Search for the cell housing the specified text and yield its [x, y] center coordinate. 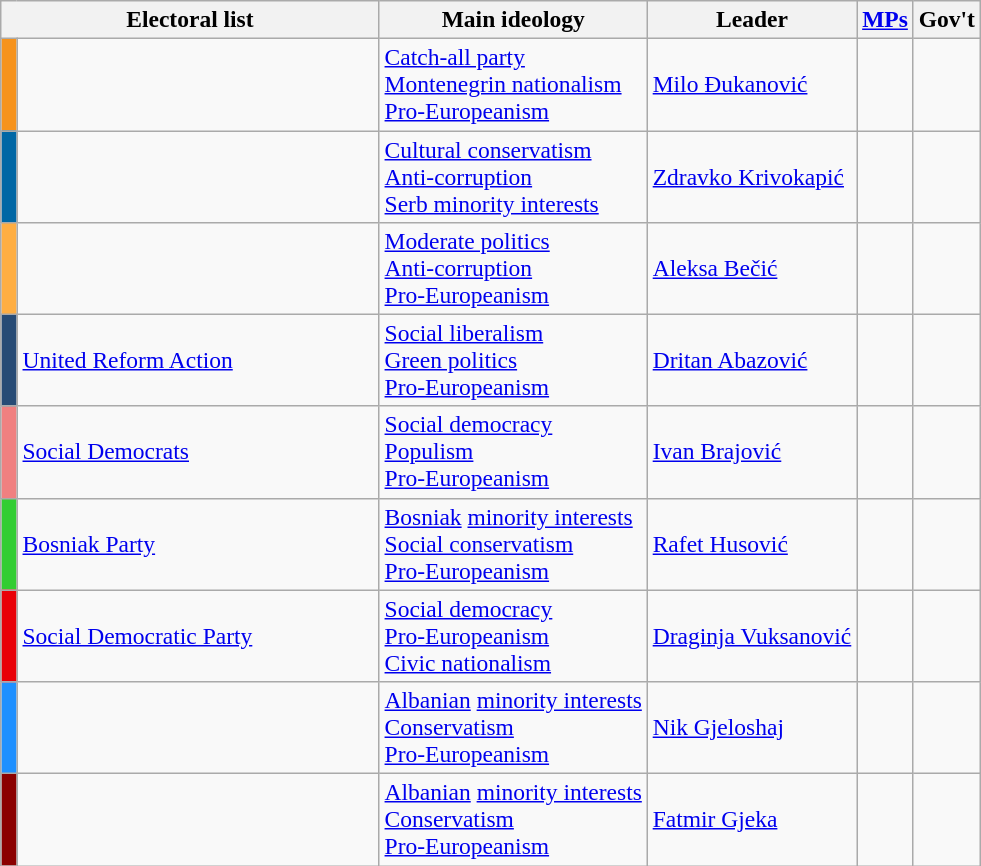
Dritan Abazović [752, 360]
United Reform Action [198, 360]
Milo Đukanović [752, 84]
Fatmir Gjeka [752, 819]
Cultural conservatismAnti-corruptionSerb minority interests [513, 176]
Catch-all partyMontenegrin nationalismPro-Europeanism [513, 84]
Ivan Brajović [752, 452]
Social liberalismGreen politicsPro-Europeanism [513, 360]
Social Democratic Party [198, 636]
Bosniak Party [198, 544]
Main ideology [513, 19]
Aleksa Bečić [752, 268]
Leader [752, 19]
Rafet Husović [752, 544]
Zdravko Krivokapić [752, 176]
Bosniak minority interestsSocial conservatismPro-Europeanism [513, 544]
Draginja Vuksanović [752, 636]
Social Democrats [198, 452]
Nik Gjeloshaj [752, 727]
Electoral list [190, 19]
Social democracyPro-EuropeanismCivic nationalism [513, 636]
Gov't [946, 19]
MPs [886, 19]
Moderate politicsAnti-corruptionPro-Europeanism [513, 268]
Social democracyPopulismPro-Europeanism [513, 452]
